Pinpoint the cell where the given text exists, returning its [x, y] midpoint coordinate. 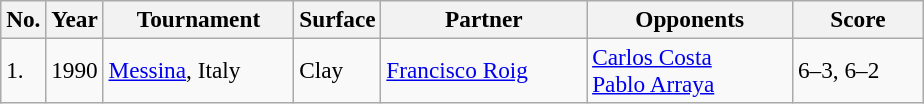
Surface [338, 19]
1990 [74, 70]
Score [858, 19]
1. [24, 70]
Tournament [198, 19]
Partner [484, 19]
Year [74, 19]
Messina, Italy [198, 70]
Opponents [690, 19]
No. [24, 19]
Carlos Costa Pablo Arraya [690, 70]
6–3, 6–2 [858, 70]
Clay [338, 70]
Francisco Roig [484, 70]
